Extract the (X, Y) coordinate from the center of the cell holding the provided text.  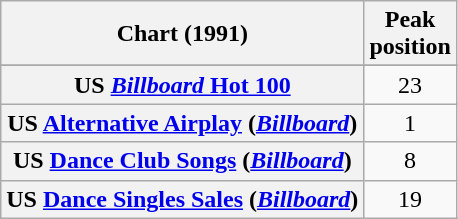
US Dance Singles Sales (Billboard) (182, 199)
23 (410, 85)
Chart (1991) (182, 34)
19 (410, 199)
1 (410, 123)
US Alternative Airplay (Billboard) (182, 123)
US Billboard Hot 100 (182, 85)
Peakposition (410, 34)
US Dance Club Songs (Billboard) (182, 161)
8 (410, 161)
